Locate the cell with the specified text and output its (x, y) center coordinate. 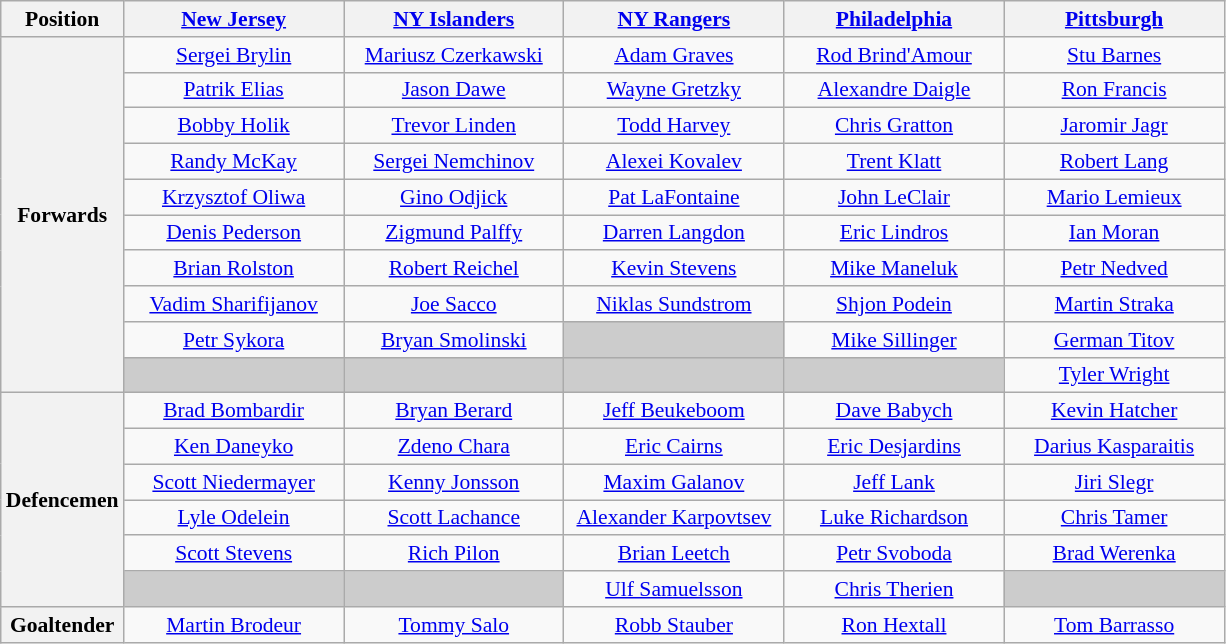
Jason Dawe (454, 90)
Ken Daneyko (234, 447)
Ian Moran (1114, 233)
Alexander Karpovtsev (674, 518)
Robert Lang (1114, 162)
Sergei Brylin (234, 55)
Sergei Nemchinov (454, 162)
Bryan Berard (454, 411)
Martin Straka (1114, 304)
Robb Stauber (674, 625)
Kevin Stevens (674, 269)
Jeff Beukeboom (674, 411)
Scott Niedermayer (234, 482)
Eric Cairns (674, 447)
Alexei Kovalev (674, 162)
Jeff Lank (894, 482)
Ron Francis (1114, 90)
Rich Pilon (454, 554)
German Titov (1114, 340)
Ron Hextall (894, 625)
Pittsburgh (1114, 19)
Ulf Samuelsson (674, 589)
Zigmund Palffy (454, 233)
Philadelphia (894, 19)
Goaltender (62, 625)
Darius Kasparaitis (1114, 447)
Jaromir Jagr (1114, 126)
Brian Rolston (234, 269)
Robert Reichel (454, 269)
Tommy Salo (454, 625)
Chris Therien (894, 589)
Bryan Smolinski (454, 340)
Vadim Sharifijanov (234, 304)
Pat LaFontaine (674, 197)
Mike Sillinger (894, 340)
John LeClair (894, 197)
Stu Barnes (1114, 55)
Todd Harvey (674, 126)
Randy McKay (234, 162)
Maxim Galanov (674, 482)
New Jersey (234, 19)
Defencemen (62, 500)
Eric Desjardins (894, 447)
Trent Klatt (894, 162)
Denis Pederson (234, 233)
Alexandre Daigle (894, 90)
Scott Stevens (234, 554)
Shjon Podein (894, 304)
Zdeno Chara (454, 447)
Rod Brind'Amour (894, 55)
Dave Babych (894, 411)
Petr Svoboda (894, 554)
Niklas Sundstrom (674, 304)
Gino Odjick (454, 197)
Martin Brodeur (234, 625)
Mariusz Czerkawski (454, 55)
Adam Graves (674, 55)
Krzysztof Oliwa (234, 197)
Tom Barrasso (1114, 625)
Darren Langdon (674, 233)
NY Rangers (674, 19)
Brad Bombardir (234, 411)
Mike Maneluk (894, 269)
Luke Richardson (894, 518)
Joe Sacco (454, 304)
Scott Lachance (454, 518)
Patrik Elias (234, 90)
Mario Lemieux (1114, 197)
Petr Sykora (234, 340)
NY Islanders (454, 19)
Petr Nedved (1114, 269)
Kenny Jonsson (454, 482)
Trevor Linden (454, 126)
Bobby Holik (234, 126)
Wayne Gretzky (674, 90)
Chris Tamer (1114, 518)
Position (62, 19)
Brian Leetch (674, 554)
Eric Lindros (894, 233)
Tyler Wright (1114, 375)
Lyle Odelein (234, 518)
Kevin Hatcher (1114, 411)
Brad Werenka (1114, 554)
Forwards (62, 215)
Chris Gratton (894, 126)
Jiri Slegr (1114, 482)
